Return (x, y) of the center of cell containing provided text 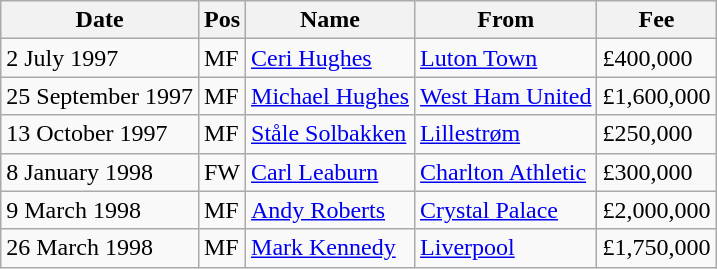
Date (100, 20)
Pos (222, 20)
£400,000 (656, 58)
Ceri Hughes (330, 58)
Crystal Palace (506, 210)
Carl Leaburn (330, 172)
£1,750,000 (656, 248)
FW (222, 172)
Michael Hughes (330, 96)
£250,000 (656, 134)
2 July 1997 (100, 58)
13 October 1997 (100, 134)
26 March 1998 (100, 248)
9 March 1998 (100, 210)
Andy Roberts (330, 210)
Mark Kennedy (330, 248)
Fee (656, 20)
Luton Town (506, 58)
From (506, 20)
Ståle Solbakken (330, 134)
Lillestrøm (506, 134)
£300,000 (656, 172)
West Ham United (506, 96)
Name (330, 20)
8 January 1998 (100, 172)
Liverpool (506, 248)
£1,600,000 (656, 96)
£2,000,000 (656, 210)
25 September 1997 (100, 96)
Charlton Athletic (506, 172)
